Scan for the cell matching the given text and deliver its (X, Y) coordinate at center. 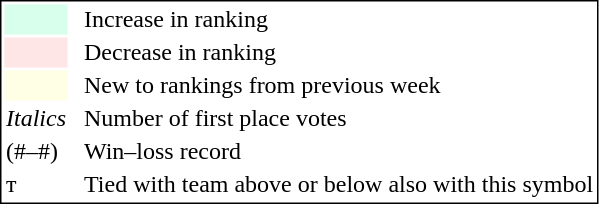
т (36, 185)
New to rankings from previous week (338, 85)
Italics (36, 119)
Win–loss record (338, 151)
Decrease in ranking (338, 53)
Number of first place votes (338, 119)
Tied with team above or below also with this symbol (338, 185)
Increase in ranking (338, 19)
(#–#) (36, 151)
